From the cell containing the given text, extract its center point as (x, y) coordinate. 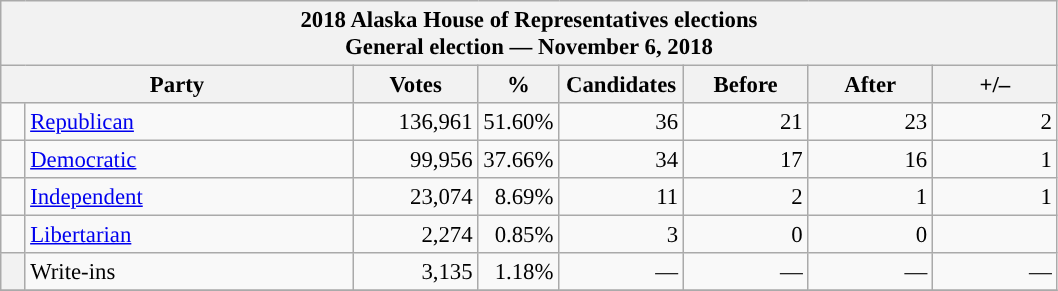
Votes (416, 85)
% (518, 85)
2,274 (416, 235)
2018 Alaska House of Representatives electionsGeneral election — November 6, 2018 (529, 34)
3 (622, 235)
+/– (996, 85)
99,956 (416, 160)
23 (870, 122)
17 (746, 160)
136,961 (416, 122)
Libertarian (189, 235)
Before (746, 85)
23,074 (416, 197)
0.85% (518, 235)
Candidates (622, 85)
34 (622, 160)
Democratic (189, 160)
8.69% (518, 197)
11 (622, 197)
21 (746, 122)
51.60% (518, 122)
Republican (189, 122)
16 (870, 160)
Independent (189, 197)
After (870, 85)
36 (622, 122)
Party (178, 85)
37.66% (518, 160)
